From the cell containing the given text, extract its center point as (x, y) coordinate. 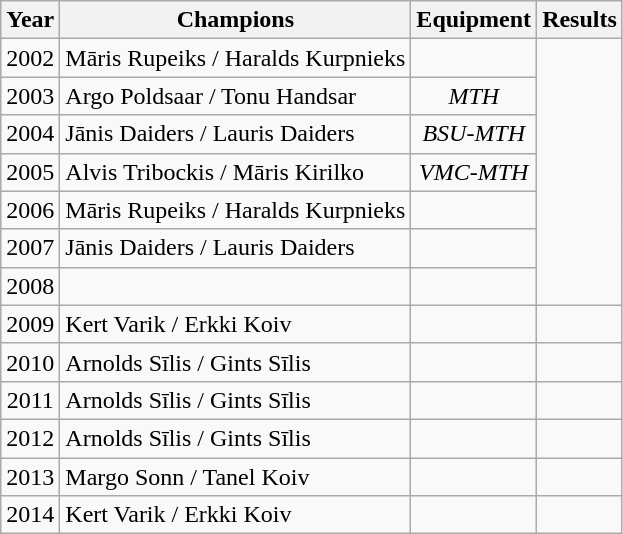
2012 (30, 438)
2003 (30, 96)
Argo Poldsaar / Tonu Handsar (236, 96)
Champions (236, 20)
2008 (30, 286)
Year (30, 20)
2006 (30, 210)
Alvis Tribockis / Māris Kirilko (236, 172)
2011 (30, 400)
2004 (30, 134)
VMC-MTH (474, 172)
MTH (474, 96)
2002 (30, 58)
2005 (30, 172)
2007 (30, 248)
Margo Sonn / Tanel Koiv (236, 477)
Results (580, 20)
BSU-MTH (474, 134)
2013 (30, 477)
2010 (30, 362)
Equipment (474, 20)
2009 (30, 324)
2014 (30, 515)
